Return the [x, y] coordinate for the center point of the cell that contains the specified text.  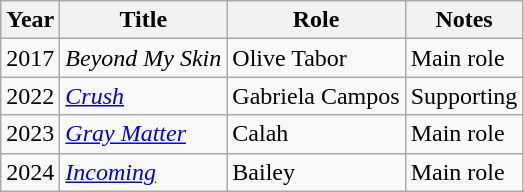
Supporting [464, 96]
Gabriela Campos [316, 96]
Calah [316, 134]
2022 [30, 96]
Olive Tabor [316, 58]
Crush [144, 96]
2017 [30, 58]
Title [144, 20]
Year [30, 20]
Incoming [144, 172]
2023 [30, 134]
Notes [464, 20]
Beyond My Skin [144, 58]
2024 [30, 172]
Role [316, 20]
Gray Matter [144, 134]
Bailey [316, 172]
